Search for the cell housing the specified text and yield its [X, Y] center coordinate. 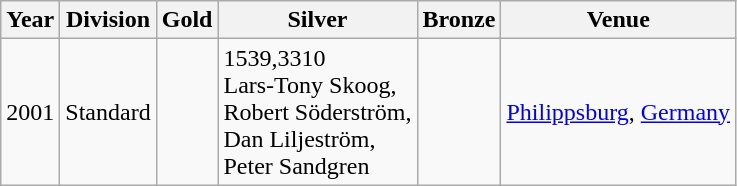
Gold [187, 20]
2001 [30, 112]
Standard [108, 112]
Bronze [459, 20]
1539,3310 Lars-Tony Skoog, Robert Söderström, Dan Liljeström, Peter Sandgren [318, 112]
Year [30, 20]
Silver [318, 20]
Philippsburg, Germany [618, 112]
Division [108, 20]
Venue [618, 20]
